For the text-containing cell, return its midpoint in [x, y] coordinate format. 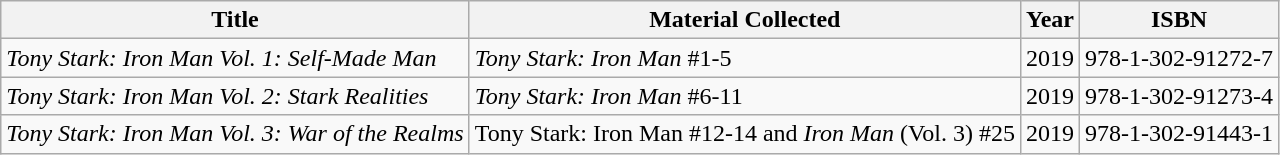
Tony Stark: Iron Man #1-5 [744, 58]
978-1-302-91273-4 [1180, 96]
Material Collected [744, 20]
ISBN [1180, 20]
Tony Stark: Iron Man Vol. 3: War of the Realms [235, 134]
978-1-302-91272-7 [1180, 58]
Year [1050, 20]
Tony Stark: Iron Man #12-14 and Iron Man (Vol. 3) #25 [744, 134]
978-1-302-91443-1 [1180, 134]
Tony Stark: Iron Man Vol. 1: Self-Made Man [235, 58]
Title [235, 20]
Tony Stark: Iron Man Vol. 2: Stark Realities [235, 96]
Tony Stark: Iron Man #6-11 [744, 96]
